For the text-containing cell, return its midpoint in (x, y) coordinate format. 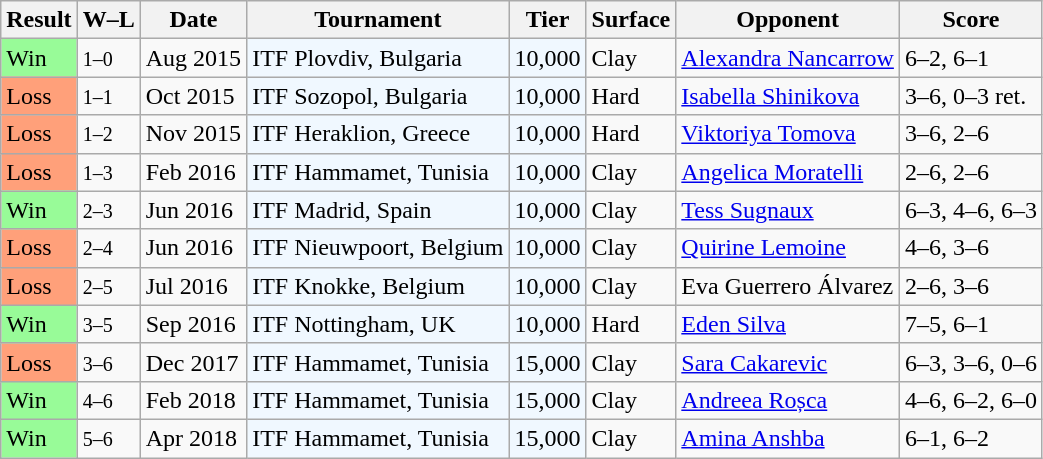
Feb 2018 (193, 400)
4–6, 6–2, 6–0 (970, 400)
Andreea Roșca (788, 400)
Sep 2016 (193, 324)
Date (193, 20)
W–L (108, 20)
Viktoriya Tomova (788, 134)
Dec 2017 (193, 362)
Angelica Moratelli (788, 172)
4–6, 3–6 (970, 248)
Surface (631, 20)
6–3, 4–6, 6–3 (970, 210)
6–2, 6–1 (970, 58)
Isabella Shinikova (788, 96)
3–6 (108, 362)
Aug 2015 (193, 58)
Oct 2015 (193, 96)
Result (39, 20)
Eva Guerrero Álvarez (788, 286)
Jul 2016 (193, 286)
Nov 2015 (193, 134)
2–6, 2–6 (970, 172)
7–5, 6–1 (970, 324)
ITF Madrid, Spain (378, 210)
6–1, 6–2 (970, 438)
1–0 (108, 58)
3–6, 0–3 ret. (970, 96)
4–6 (108, 400)
ITF Nieuwpoort, Belgium (378, 248)
6–3, 3–6, 0–6 (970, 362)
1–1 (108, 96)
2–3 (108, 210)
1–2 (108, 134)
Eden Silva (788, 324)
Tier (548, 20)
Feb 2016 (193, 172)
3–5 (108, 324)
5–6 (108, 438)
Tess Sugnaux (788, 210)
Apr 2018 (193, 438)
Opponent (788, 20)
Score (970, 20)
1–3 (108, 172)
ITF Heraklion, Greece (378, 134)
Quirine Lemoine (788, 248)
Amina Anshba (788, 438)
ITF Sozopol, Bulgaria (378, 96)
3–6, 2–6 (970, 134)
ITF Nottingham, UK (378, 324)
ITF Knokke, Belgium (378, 286)
Tournament (378, 20)
Alexandra Nancarrow (788, 58)
2–5 (108, 286)
2–4 (108, 248)
Sara Cakarevic (788, 362)
ITF Plovdiv, Bulgaria (378, 58)
2–6, 3–6 (970, 286)
